Provide the [X, Y] coordinate of the cell's center where the given text is located.  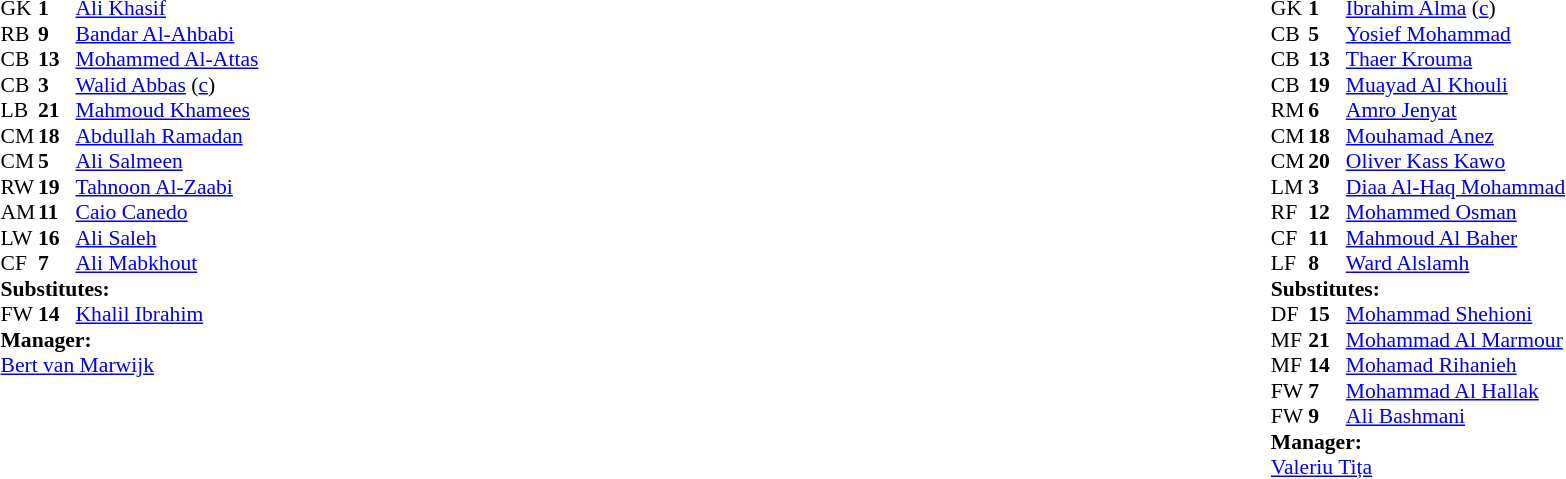
6 [1327, 111]
Muayad Al Khouli [1456, 85]
Caio Canedo [168, 213]
Amro Jenyat [1456, 111]
20 [1327, 161]
AM [19, 213]
Mohamad Rihanieh [1456, 365]
RF [1290, 213]
Mohammed Osman [1456, 213]
LM [1290, 187]
Ward Alslamh [1456, 263]
15 [1327, 315]
RW [19, 187]
Mohammad Shehioni [1456, 315]
LF [1290, 263]
Ali Bashmani [1456, 417]
Thaer Krouma [1456, 59]
Yosief Mohammad [1456, 34]
Ali Salmeen [168, 161]
Walid Abbas (c) [168, 85]
Bandar Al-Ahbabi [168, 34]
Mohammed Al-Attas [168, 59]
LB [19, 111]
Tahnoon Al-Zaabi [168, 187]
Oliver Kass Kawo [1456, 161]
Mouhamad Anez [1456, 136]
RB [19, 34]
Abdullah Ramadan [168, 136]
Diaa Al-Haq Mohammad [1456, 187]
12 [1327, 213]
Khalil Ibrahim [168, 315]
DF [1290, 315]
Ali Saleh [168, 238]
Ali Mabkhout [168, 263]
8 [1327, 263]
LW [19, 238]
Mohammad Al Hallak [1456, 391]
Mahmoud Khamees [168, 111]
Bert van Marwijk [129, 365]
Mahmoud Al Baher [1456, 238]
RM [1290, 111]
16 [57, 238]
Mohammad Al Marmour [1456, 340]
